Search for the cell housing the specified text and yield its [X, Y] center coordinate. 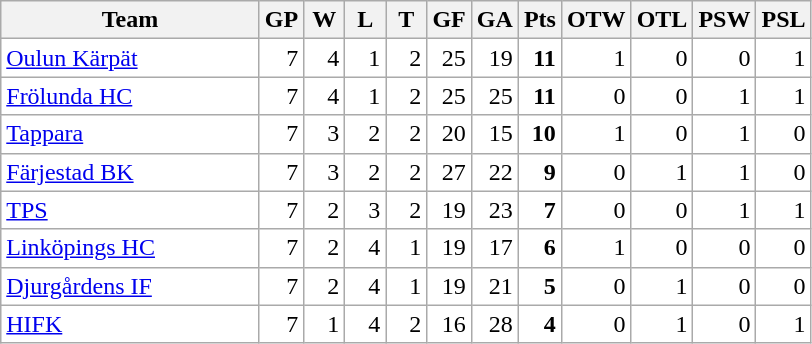
22 [494, 172]
Pts [540, 20]
16 [449, 324]
9 [540, 172]
OTW [596, 20]
PSW [724, 20]
GP [281, 20]
28 [494, 324]
Oulun Kärpät [130, 58]
23 [494, 210]
Tappara [130, 134]
W [324, 20]
Färjestad BK [130, 172]
L [366, 20]
TPS [130, 210]
T [406, 20]
15 [494, 134]
6 [540, 248]
20 [449, 134]
OTL [662, 20]
Frölunda HC [130, 96]
Team [130, 20]
10 [540, 134]
GA [494, 20]
5 [540, 286]
17 [494, 248]
GF [449, 20]
21 [494, 286]
Djurgårdens IF [130, 286]
Linköpings HC [130, 248]
27 [449, 172]
HIFK [130, 324]
PSL [784, 20]
